Provide the [x, y] coordinate of the cell's center where the given text is located.  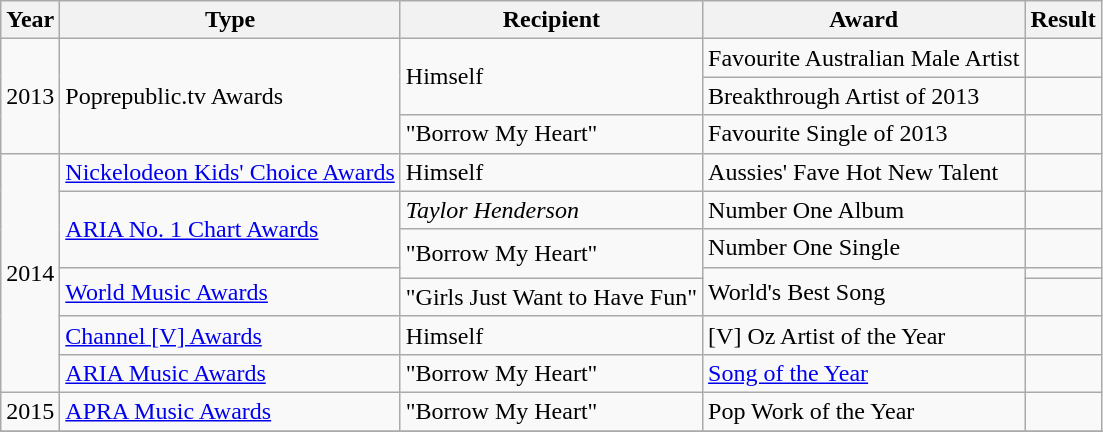
World Music Awards [230, 292]
2013 [30, 96]
ARIA Music Awards [230, 373]
[V] Oz Artist of the Year [864, 335]
Taylor Henderson [551, 210]
2015 [30, 411]
"Girls Just Want to Have Fun" [551, 297]
APRA Music Awards [230, 411]
Number One Single [864, 248]
Favourite Single of 2013 [864, 134]
Recipient [551, 20]
Favourite Australian Male Artist [864, 58]
Year [30, 20]
World's Best Song [864, 292]
Result [1063, 20]
2014 [30, 272]
Channel [V] Awards [230, 335]
Breakthrough Artist of 2013 [864, 96]
Nickelodeon Kids' Choice Awards [230, 172]
Poprepublic.tv Awards [230, 96]
Aussies' Fave Hot New Talent [864, 172]
ARIA No. 1 Chart Awards [230, 229]
Number One Album [864, 210]
Song of the Year [864, 373]
Award [864, 20]
Type [230, 20]
Pop Work of the Year [864, 411]
